Return [x, y] of the center of cell containing provided text 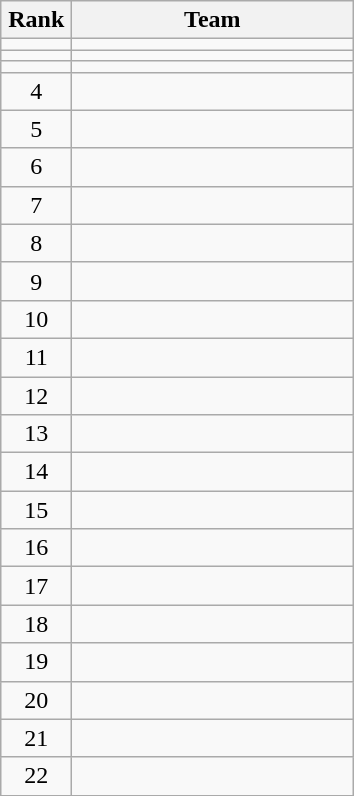
6 [36, 167]
10 [36, 319]
7 [36, 205]
14 [36, 472]
13 [36, 434]
19 [36, 662]
8 [36, 243]
Rank [36, 20]
16 [36, 548]
20 [36, 700]
11 [36, 357]
15 [36, 510]
12 [36, 395]
9 [36, 281]
18 [36, 624]
22 [36, 776]
17 [36, 586]
Team [212, 20]
21 [36, 738]
4 [36, 91]
5 [36, 129]
